Determine the (x, y) coordinate at the center of the cell enclosing the given text.  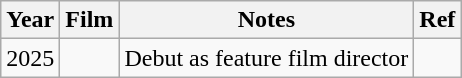
Debut as feature film director (266, 58)
Film (90, 20)
Notes (266, 20)
Year (30, 20)
Ref (438, 20)
2025 (30, 58)
